Return (x, y) of the center of cell containing provided text 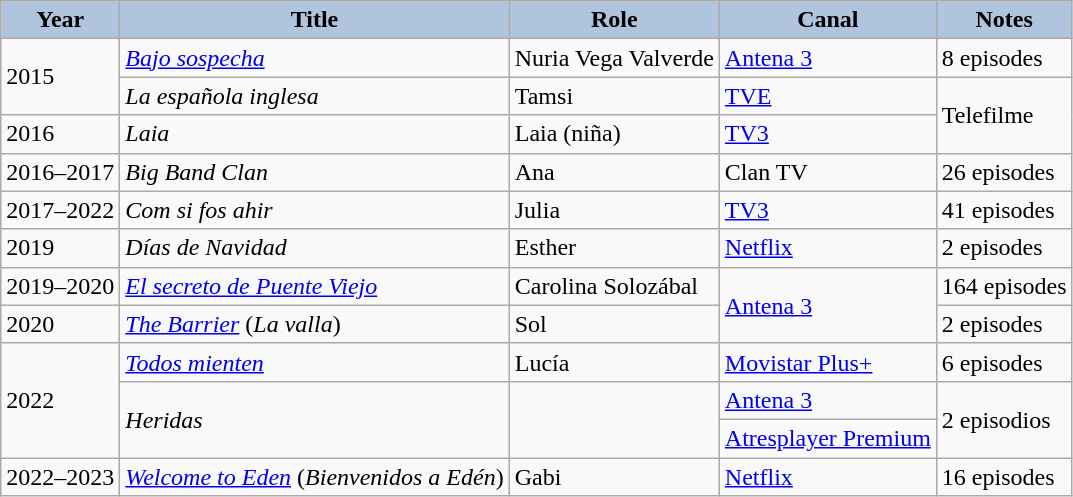
Sol (614, 324)
TVE (828, 96)
2020 (60, 324)
Gabi (614, 477)
Bajo sospecha (314, 58)
Year (60, 20)
8 episodes (1004, 58)
Julia (614, 210)
Welcome to Eden (Bienvenidos a Edén) (314, 477)
6 episodes (1004, 362)
El secreto de Puente Viejo (314, 286)
2016 (60, 134)
2 episodios (1004, 419)
2019 (60, 248)
Canal (828, 20)
The Barrier (La valla) (314, 324)
Clan TV (828, 172)
La española inglesa (314, 96)
Title (314, 20)
2019–2020 (60, 286)
2017–2022 (60, 210)
Laia (niña) (614, 134)
Ana (614, 172)
2022 (60, 400)
Lucía (614, 362)
Atresplayer Premium (828, 438)
Tamsi (614, 96)
16 episodes (1004, 477)
Esther (614, 248)
Días de Navidad (314, 248)
Role (614, 20)
2016–2017 (60, 172)
Com si fos ahir (314, 210)
Movistar Plus+ (828, 362)
Notes (1004, 20)
Heridas (314, 419)
Nuria Vega Valverde (614, 58)
26 episodes (1004, 172)
2022–2023 (60, 477)
Telefilme (1004, 115)
164 episodes (1004, 286)
Carolina Solozábal (614, 286)
Laia (314, 134)
Big Band Clan (314, 172)
Todos mienten (314, 362)
2015 (60, 77)
41 episodes (1004, 210)
